Return (X, Y) of the center of cell containing provided text 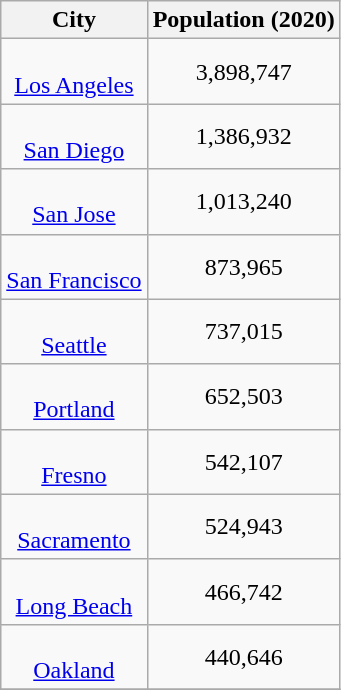
1,013,240 (244, 202)
Seattle (74, 332)
652,503 (244, 396)
Oakland (74, 656)
Population (2020) (244, 20)
Sacramento (74, 526)
466,742 (244, 592)
San Diego (74, 136)
542,107 (244, 462)
737,015 (244, 332)
1,386,932 (244, 136)
440,646 (244, 656)
San Jose (74, 202)
524,943 (244, 526)
Fresno (74, 462)
3,898,747 (244, 72)
Long Beach (74, 592)
Los Angeles (74, 72)
Portland (74, 396)
873,965 (244, 266)
San Francisco (74, 266)
City (74, 20)
